Output the (X, Y) coordinate of the center of the cell containing the given text.  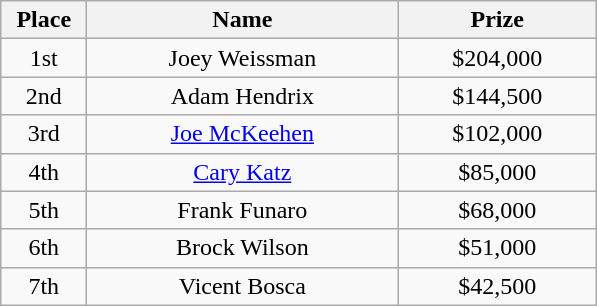
Name (242, 20)
$204,000 (498, 58)
Cary Katz (242, 172)
$42,500 (498, 286)
$51,000 (498, 248)
3rd (44, 134)
Prize (498, 20)
$68,000 (498, 210)
6th (44, 248)
5th (44, 210)
Joey Weissman (242, 58)
1st (44, 58)
Vicent Bosca (242, 286)
$102,000 (498, 134)
2nd (44, 96)
Place (44, 20)
$144,500 (498, 96)
Joe McKeehen (242, 134)
Frank Funaro (242, 210)
Brock Wilson (242, 248)
Adam Hendrix (242, 96)
$85,000 (498, 172)
7th (44, 286)
4th (44, 172)
